Capture the cell that displays the provided text and extract its [X, Y] central coordinate. 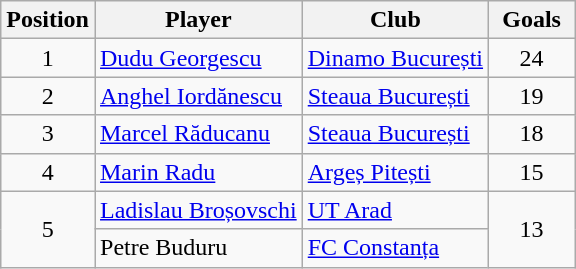
15 [532, 172]
13 [532, 229]
Marin Radu [198, 172]
Goals [532, 20]
1 [48, 58]
19 [532, 96]
18 [532, 134]
Anghel Iordănescu [198, 96]
UT Arad [395, 210]
24 [532, 58]
2 [48, 96]
Dudu Georgescu [198, 58]
FC Constanța [395, 248]
Marcel Răducanu [198, 134]
3 [48, 134]
Petre Buduru [198, 248]
Ladislau Broșovschi [198, 210]
Club [395, 20]
Position [48, 20]
Argeș Pitești [395, 172]
5 [48, 229]
Dinamo București [395, 58]
Player [198, 20]
4 [48, 172]
